From the cell containing the given text, extract its center point as (x, y) coordinate. 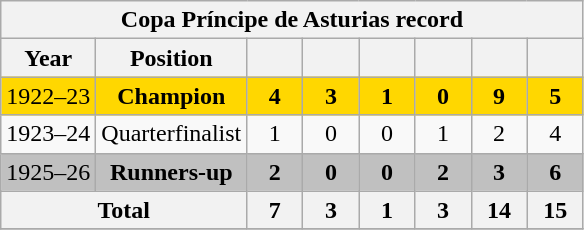
Quarterfinalist (172, 134)
Position (172, 58)
Copa Príncipe de Asturias record (292, 20)
9 (499, 96)
1923–24 (48, 134)
Champion (172, 96)
Runners-up (172, 172)
6 (555, 172)
Year (48, 58)
5 (555, 96)
15 (555, 210)
1922–23 (48, 96)
7 (275, 210)
14 (499, 210)
1925–26 (48, 172)
Total (124, 210)
